Locate the cell with the specified text and output its [x, y] center coordinate. 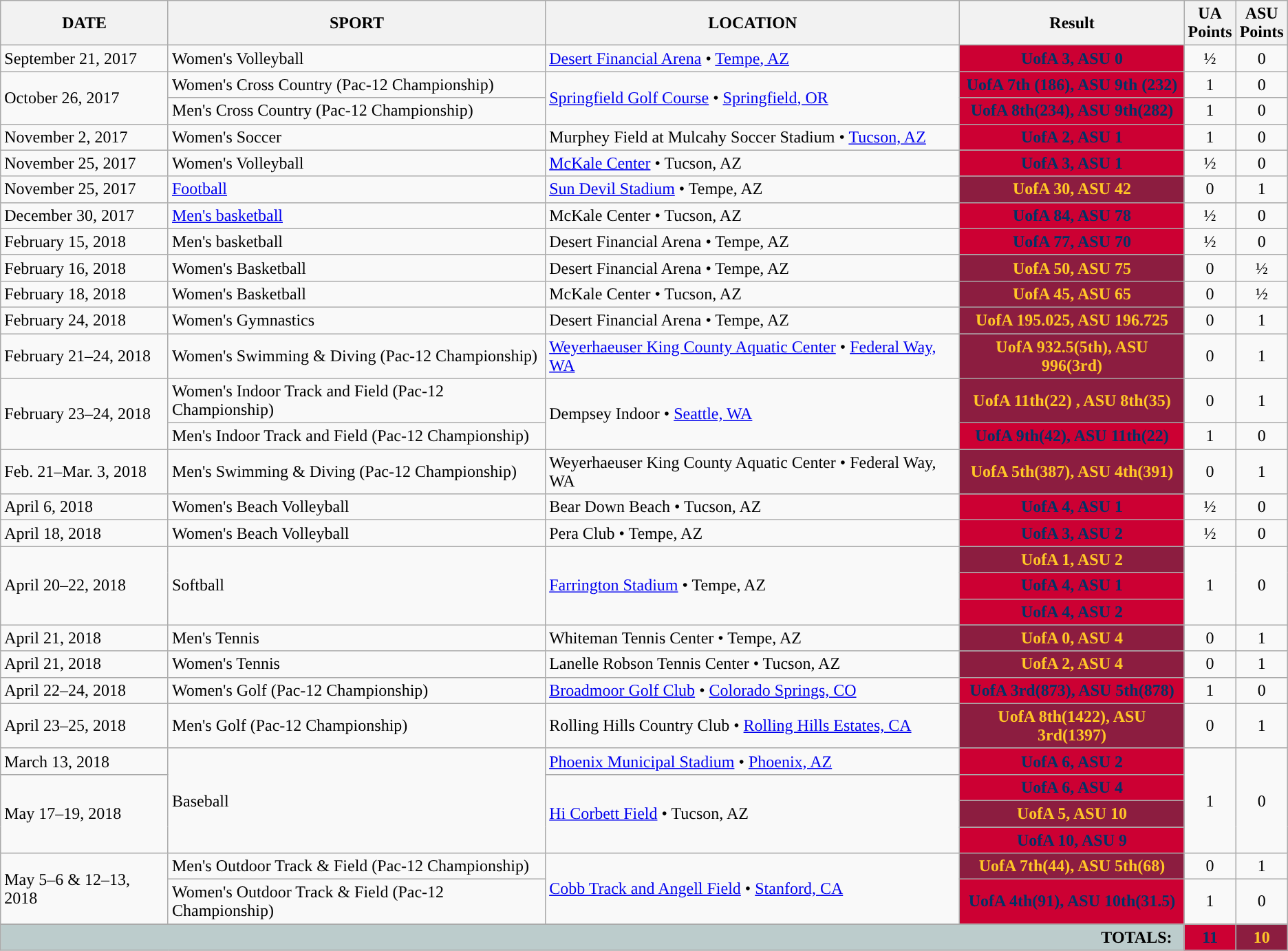
Cobb Track and Angell Field • Stanford, CA [753, 889]
May 5–6 & 12–13, 2018 [85, 889]
April 22–24, 2018 [85, 690]
UofA 1, ASU 2 [1072, 559]
UofA 932.5(5th), ASU 996(3rd) [1072, 355]
UofA 11th(22) , ASU 8th(35) [1072, 400]
Men's Swimming & Diving (Pac-12 Championship) [356, 472]
UofA 8th(1422), ASU 3rd(1397) [1072, 725]
UofA 9th(42), ASU 11th(22) [1072, 436]
Pera Club • Tempe, AZ [753, 533]
DATE [85, 23]
Broadmoor Golf Club • Colorado Springs, CO [753, 690]
TOTALS: [592, 937]
UofA 84, ASU 78 [1072, 215]
May 17–19, 2018 [85, 813]
Softball [356, 586]
December 30, 2017 [85, 215]
Murphey Field at Mulcahy Soccer Stadium • Tucson, AZ [753, 137]
UofA 3, ASU 0 [1072, 58]
UofA 7th (186), ASU 9th (232) [1072, 85]
November 2, 2017 [85, 137]
Women's Tennis [356, 664]
SPORT [356, 23]
Women's Indoor Track and Field (Pac-12 Championship) [356, 400]
Women's Golf (Pac-12 Championship) [356, 690]
April 23–25, 2018 [85, 725]
October 26, 2017 [85, 98]
February 16, 2018 [85, 268]
Men's Indoor Track and Field (Pac-12 Championship) [356, 436]
UofA 5, ASU 10 [1072, 813]
Lanelle Robson Tennis Center • Tucson, AZ [753, 664]
Hi Corbett Field • Tucson, AZ [753, 813]
September 21, 2017 [85, 58]
UofA 8th(234), ASU 9th(282) [1072, 111]
Men's Outdoor Track & Field (Pac-12 Championship) [356, 866]
April 20–22, 2018 [85, 586]
Women's Gymnastics [356, 320]
April 6, 2018 [85, 507]
Result [1072, 23]
UofA 6, ASU 4 [1072, 787]
February 21–24, 2018 [85, 355]
Men's Cross Country (Pac-12 Championship) [356, 111]
February 23–24, 2018 [85, 414]
February 18, 2018 [85, 294]
Baseball [356, 800]
Men's Golf (Pac-12 Championship) [356, 725]
UofA 30, ASU 42 [1072, 189]
UofA 5th(387), ASU 4th(391) [1072, 472]
UofA 4th(91), ASU 10th(31.5) [1072, 901]
Men's Tennis [356, 638]
Sun Devil Stadium • Tempe, AZ [753, 189]
UofA 0, ASU 4 [1072, 638]
March 13, 2018 [85, 761]
Feb. 21–Mar. 3, 2018 [85, 472]
Springfield Golf Course • Springfield, OR [753, 98]
February 15, 2018 [85, 242]
Bear Down Beach • Tucson, AZ [753, 507]
UofA 2, ASU 1 [1072, 137]
UofA 77, ASU 70 [1072, 242]
UAPoints [1210, 23]
UofA 3, ASU 1 [1072, 163]
UofA 45, ASU 65 [1072, 294]
UofA 6, ASU 2 [1072, 761]
Women's Cross Country (Pac-12 Championship) [356, 85]
Whiteman Tennis Center • Tempe, AZ [753, 638]
Women's Outdoor Track & Field (Pac-12 Championship) [356, 901]
UofA 2, ASU 4 [1072, 664]
April 18, 2018 [85, 533]
11 [1210, 937]
Women's Swimming & Diving (Pac-12 Championship) [356, 355]
Phoenix Municipal Stadium • Phoenix, AZ [753, 761]
Football [356, 189]
ASUPoints [1262, 23]
February 24, 2018 [85, 320]
10 [1262, 937]
Rolling Hills Country Club • Rolling Hills Estates, CA [753, 725]
Farrington Stadium • Tempe, AZ [753, 586]
UofA 7th(44), ASU 5th(68) [1072, 866]
UofA 50, ASU 75 [1072, 268]
UofA 195.025, ASU 196.725 [1072, 320]
UofA 10, ASU 9 [1072, 840]
UofA 4, ASU 2 [1072, 612]
UofA 3rd(873), ASU 5th(878) [1072, 690]
Dempsey Indoor • Seattle, WA [753, 414]
UofA 3, ASU 2 [1072, 533]
LOCATION [753, 23]
Women's Soccer [356, 137]
